Detect which cell encompasses the target text, then output its (x, y) center coordinate. 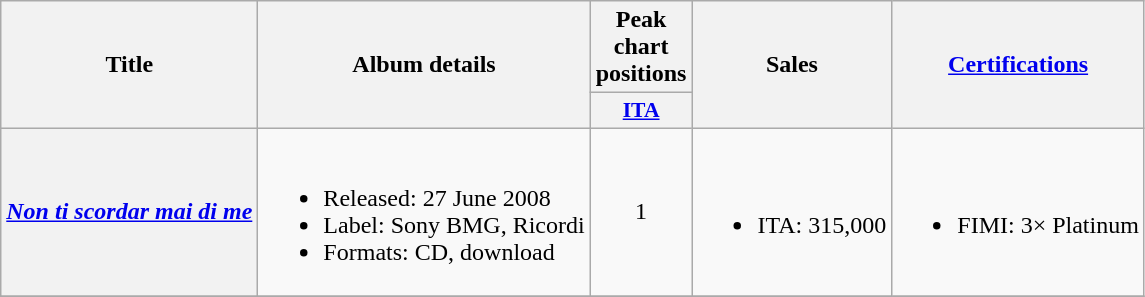
Peak chart positions (641, 47)
Released: 27 June 2008Label: Sony BMG, RicordiFormats: CD, download (424, 212)
ITA (641, 111)
Certifications (1018, 65)
Non ti scordar mai di me (130, 212)
1 (641, 212)
FIMI: 3× Platinum (1018, 212)
Sales (792, 65)
ITA: 315,000 (792, 212)
Title (130, 65)
Album details (424, 65)
